Return the [X, Y] coordinate for the center point of the cell that contains the specified text.  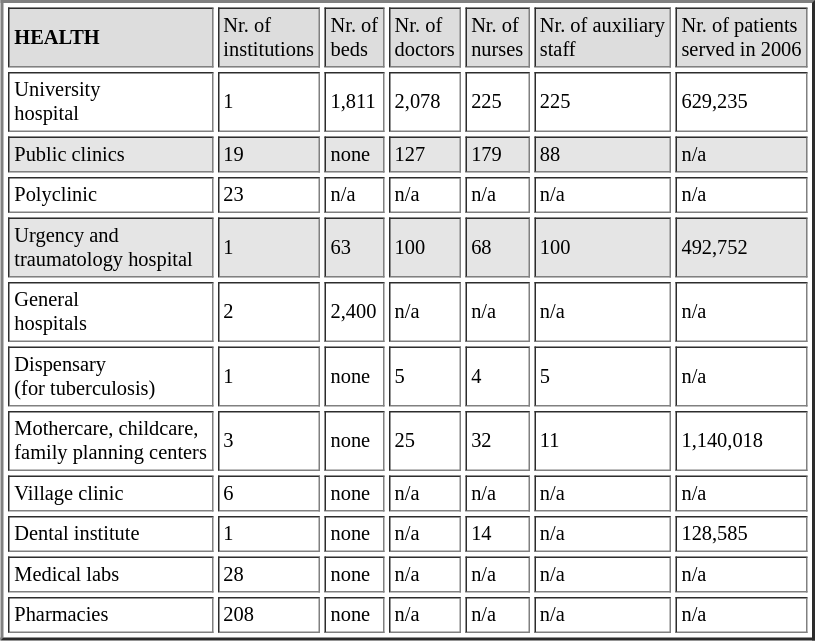
28 [268, 574]
23 [268, 195]
Nr. of institutions [268, 38]
Mothercare, childcare, family planning centers [110, 441]
General hospitals [110, 312]
Nr. of doctors [425, 38]
88 [602, 154]
11 [602, 441]
Public clinics [110, 154]
Nr. of auxiliary staff [602, 38]
Urgency and traumatology hospital [110, 248]
127 [425, 154]
Village clinic [110, 494]
2,400 [355, 312]
1,140,018 [741, 441]
68 [497, 248]
HEALTH [110, 38]
2,078 [425, 102]
208 [268, 615]
Dispensary (for tuberculosis) [110, 376]
492,752 [741, 248]
25 [425, 441]
3 [268, 441]
2 [268, 312]
32 [497, 441]
63 [355, 248]
Polyclinic [110, 195]
14 [497, 534]
4 [497, 376]
6 [268, 494]
19 [268, 154]
Medical labs [110, 574]
Nr. of beds [355, 38]
Dental institute [110, 534]
179 [497, 154]
1,811 [355, 102]
629,235 [741, 102]
Universityhospital [110, 102]
128,585 [741, 534]
Nr. of patients served in 2006 [741, 38]
Pharmacies [110, 615]
Nr. of nurses [497, 38]
